Identify which cell holds the provided text, then report its (X, Y) central coordinate. 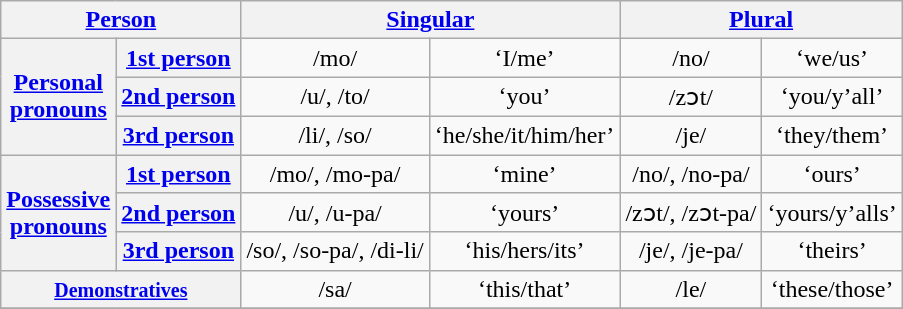
/le/ (691, 289)
‘you/y’all’ (832, 97)
/mo/ (335, 58)
Plural (761, 20)
‘theirs’ (832, 251)
‘yours/y’alls’ (832, 213)
/u/, /to/ (335, 97)
Personal pronouns (58, 97)
/mo/, /mo-pa/ (335, 173)
/je/, /je-pa/ (691, 251)
/je/ (691, 135)
/so/, /so-pa/, /di-li/ (335, 251)
/zɔt/ (691, 97)
‘I/me’ (524, 58)
‘his/hers/its’ (524, 251)
‘you’ (524, 97)
/li/, /so/ (335, 135)
Person (121, 20)
Singular (430, 20)
‘he/she/it/him/her’ (524, 135)
‘mine’ (524, 173)
‘this/that’ (524, 289)
‘we/us’ (832, 58)
‘ours’ (832, 173)
Demonstratives (121, 289)
Possessive pronouns (58, 212)
‘yours’ (524, 213)
/no/, /no-pa/ (691, 173)
/no/ (691, 58)
/u/, /u-pa/ (335, 213)
/sa/ (335, 289)
‘they/them’ (832, 135)
/zɔt/, /zɔt-pa/ (691, 213)
‘these/those’ (832, 289)
